Detect which cell encompasses the target text, then output its (X, Y) center coordinate. 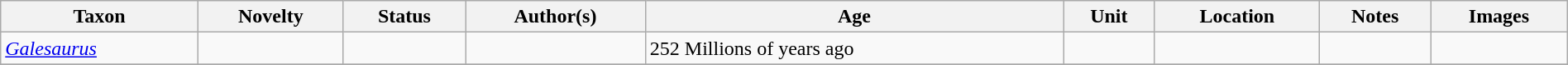
Unit (1110, 17)
Status (404, 17)
Images (1499, 17)
Age (853, 17)
Location (1237, 17)
252 Millions of years ago (853, 48)
Taxon (99, 17)
Author(s) (556, 17)
Novelty (270, 17)
Galesaurus (99, 48)
Notes (1375, 17)
